Return the (x, y) coordinate for the center point of the cell that contains the specified text.  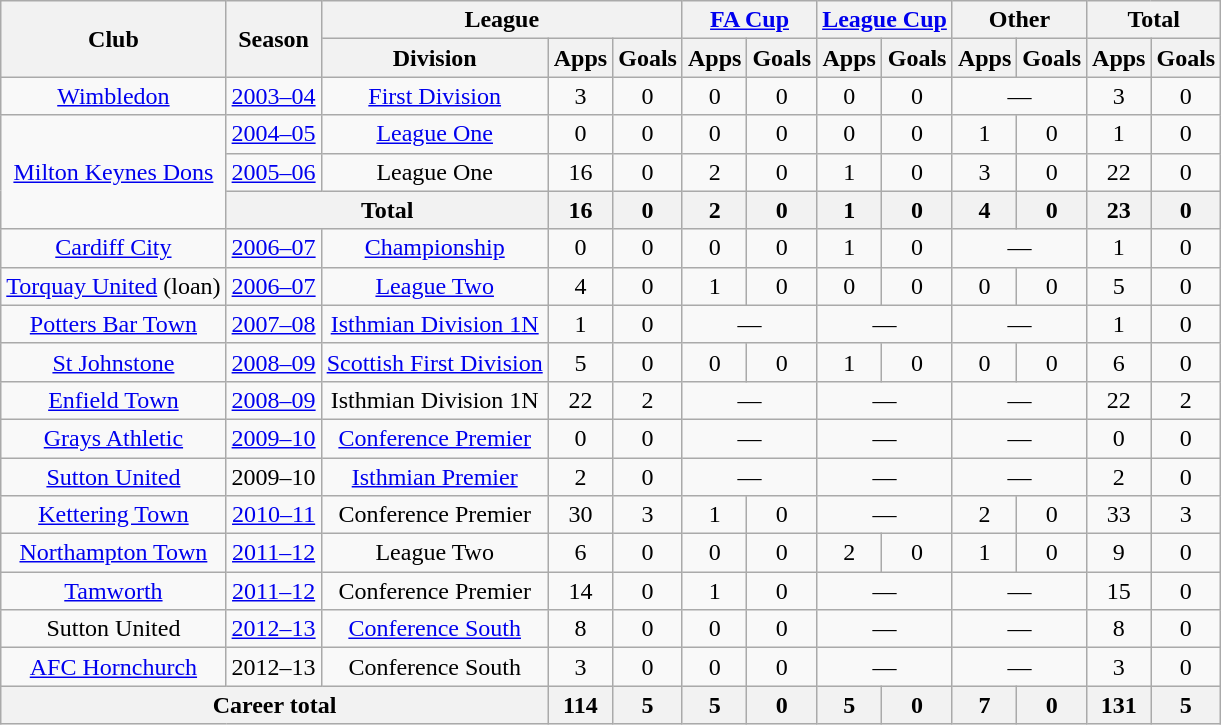
Other (1019, 20)
Northampton Town (114, 553)
St Johnstone (114, 362)
AFC Hornchurch (114, 667)
2003–04 (274, 96)
114 (580, 705)
2004–05 (274, 134)
FA Cup (749, 20)
Career total (275, 705)
2007–08 (274, 324)
Torquay United (loan) (114, 286)
14 (580, 591)
Tamworth (114, 591)
Season (274, 39)
Enfield Town (114, 400)
Grays Athletic (114, 438)
Isthmian Premier (434, 477)
33 (1119, 515)
First Division (434, 96)
Championship (434, 248)
2010–11 (274, 515)
Division (434, 58)
131 (1119, 705)
Cardiff City (114, 248)
2005–06 (274, 172)
15 (1119, 591)
League Cup (885, 20)
Milton Keynes Dons (114, 172)
23 (1119, 210)
Kettering Town (114, 515)
Wimbledon (114, 96)
League (502, 20)
Club (114, 39)
30 (580, 515)
7 (984, 705)
Scottish First Division (434, 362)
Potters Bar Town (114, 324)
9 (1119, 553)
